Identify which cell holds the provided text, then report its [x, y] central coordinate. 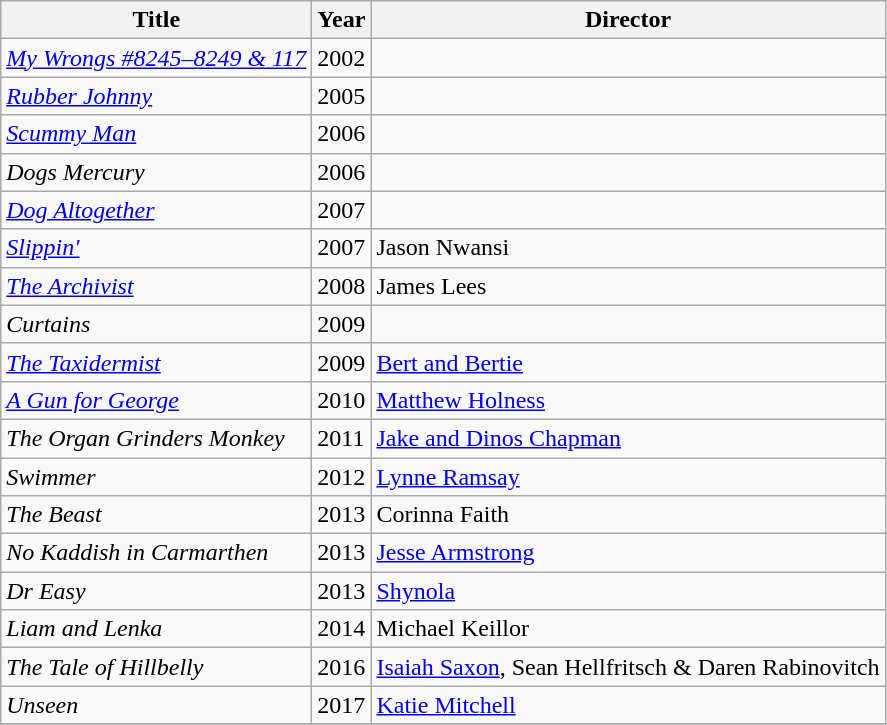
Corinna Faith [628, 515]
Title [156, 20]
Bert and Bertie [628, 362]
The Taxidermist [156, 362]
James Lees [628, 286]
Isaiah Saxon, Sean Hellfritsch & Daren Rabinovitch [628, 667]
The Organ Grinders Monkey [156, 438]
No Kaddish in Carmarthen [156, 553]
Liam and Lenka [156, 629]
Rubber Johnny [156, 96]
The Archivist [156, 286]
2012 [342, 477]
Dogs Mercury [156, 172]
Dr Easy [156, 591]
Slippin' [156, 248]
Katie Mitchell [628, 705]
Unseen [156, 705]
2016 [342, 667]
2017 [342, 705]
Jason Nwansi [628, 248]
Matthew Holness [628, 400]
Dog Altogether [156, 210]
2011 [342, 438]
2010 [342, 400]
Curtains [156, 324]
Jesse Armstrong [628, 553]
My Wrongs #8245–8249 & 117 [156, 58]
Scummy Man [156, 134]
A Gun for George [156, 400]
Swimmer [156, 477]
The Tale of Hillbelly [156, 667]
2005 [342, 96]
2014 [342, 629]
Lynne Ramsay [628, 477]
Michael Keillor [628, 629]
2002 [342, 58]
Jake and Dinos Chapman [628, 438]
The Beast [156, 515]
Director [628, 20]
Shynola [628, 591]
2008 [342, 286]
Year [342, 20]
